Capture the cell that displays the provided text and extract its (x, y) central coordinate. 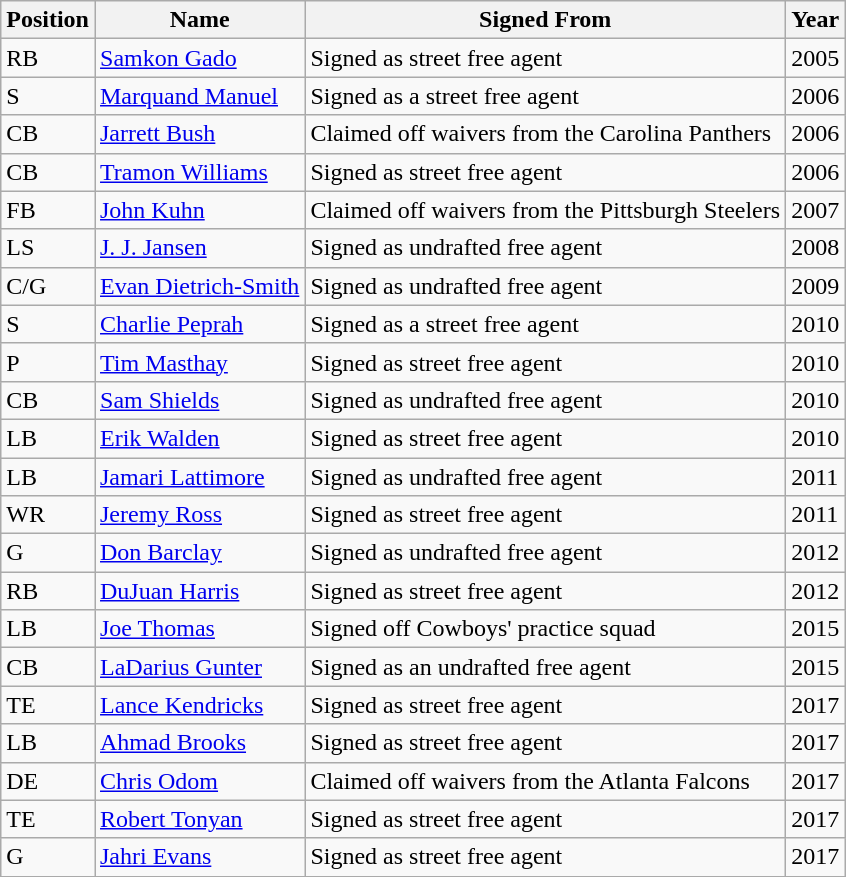
Signed off Cowboys' practice squad (546, 629)
Jarrett Bush (199, 134)
Charlie Peprah (199, 324)
Claimed off waivers from the Carolina Panthers (546, 134)
WR (48, 515)
2009 (816, 286)
FB (48, 210)
Don Barclay (199, 553)
Chris Odom (199, 781)
Year (816, 20)
Jeremy Ross (199, 515)
P (48, 362)
Signed as an undrafted free agent (546, 667)
2007 (816, 210)
Tim Masthay (199, 362)
Name (199, 20)
Jamari Lattimore (199, 477)
Tramon Williams (199, 172)
LaDarius Gunter (199, 667)
Position (48, 20)
DuJuan Harris (199, 591)
Robert Tonyan (199, 819)
Ahmad Brooks (199, 743)
2005 (816, 58)
Claimed off waivers from the Atlanta Falcons (546, 781)
Samkon Gado (199, 58)
Claimed off waivers from the Pittsburgh Steelers (546, 210)
John Kuhn (199, 210)
LS (48, 248)
Joe Thomas (199, 629)
C/G (48, 286)
DE (48, 781)
Marquand Manuel (199, 96)
Lance Kendricks (199, 705)
Evan Dietrich-Smith (199, 286)
Jahri Evans (199, 857)
Signed From (546, 20)
J. J. Jansen (199, 248)
2008 (816, 248)
Erik Walden (199, 438)
Sam Shields (199, 400)
